Capture the cell that displays the provided text and extract its [X, Y] central coordinate. 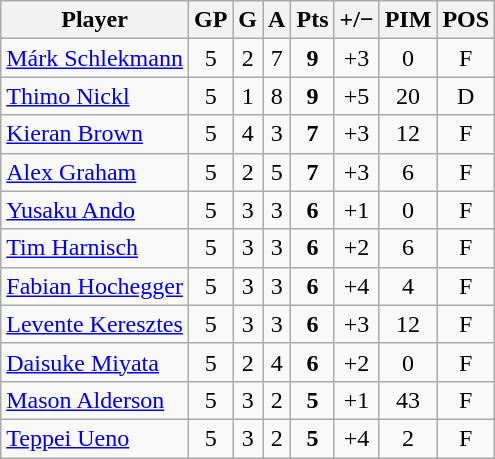
A [277, 20]
Kieran Brown [95, 134]
Player [95, 20]
Daisuke Miyata [95, 362]
+/− [356, 20]
Fabian Hochegger [95, 286]
Mason Alderson [95, 400]
POS [466, 20]
1 [248, 96]
GP [210, 20]
8 [277, 96]
+5 [356, 96]
43 [408, 400]
PIM [408, 20]
Levente Keresztes [95, 324]
Pts [312, 20]
Teppei Ueno [95, 438]
Alex Graham [95, 172]
Márk Schlekmann [95, 58]
D [466, 96]
20 [408, 96]
Yusaku Ando [95, 210]
Thimo Nickl [95, 96]
Tim Harnisch [95, 248]
G [248, 20]
